Provide the [X, Y] coordinate of the cell's center where the given text is located.  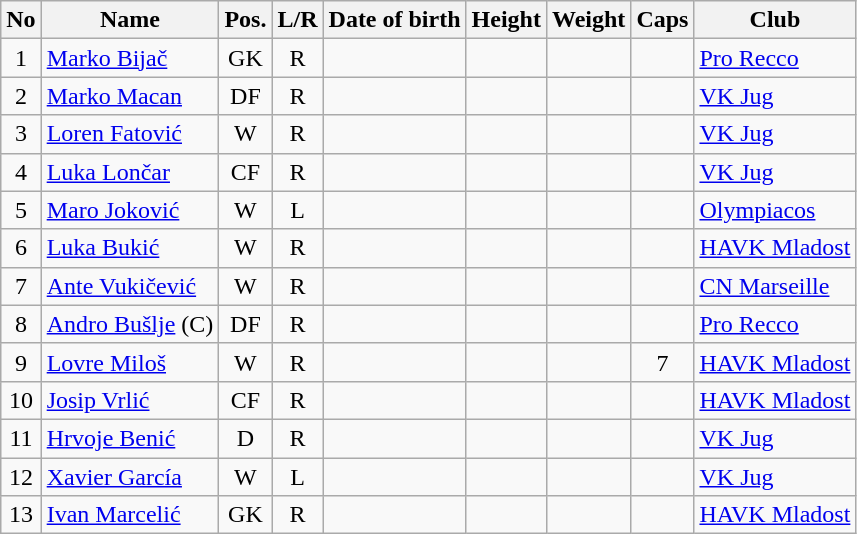
9 [21, 362]
Ante Vukičević [130, 286]
12 [21, 477]
13 [21, 515]
Club [775, 20]
Name [130, 20]
Hrvoje Benić [130, 438]
2 [21, 96]
Lovre Miloš [130, 362]
Caps [662, 20]
10 [21, 400]
Andro Bušlje (C) [130, 324]
CN Marseille [775, 286]
Pos. [246, 20]
5 [21, 210]
Olympiacos [775, 210]
Xavier García [130, 477]
Maro Joković [130, 210]
Weight [588, 20]
11 [21, 438]
Luka Lončar [130, 172]
No [21, 20]
3 [21, 134]
Height [506, 20]
4 [21, 172]
1 [21, 58]
Josip Vrlić [130, 400]
Luka Bukić [130, 248]
Marko Bijač [130, 58]
8 [21, 324]
D [246, 438]
Loren Fatović [130, 134]
Date of birth [394, 20]
6 [21, 248]
Marko Macan [130, 96]
Ivan Marcelić [130, 515]
L/R [298, 20]
